Identify which cell holds the provided text, then report its (X, Y) central coordinate. 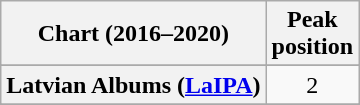
Chart (2016–2020) (134, 34)
Peak position (312, 34)
2 (312, 85)
Latvian Albums (LaIPA) (134, 85)
